Capture the cell that displays the provided text and extract its (x, y) central coordinate. 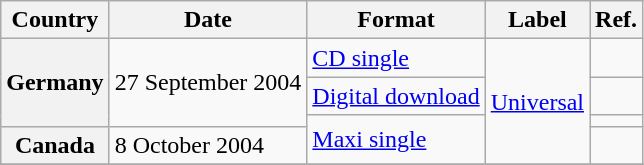
Maxi single (396, 140)
Digital download (396, 96)
CD single (396, 58)
Label (537, 20)
Canada (55, 145)
Format (396, 20)
Ref. (616, 20)
Universal (537, 102)
Date (208, 20)
27 September 2004 (208, 82)
Country (55, 20)
Germany (55, 82)
8 October 2004 (208, 145)
